Find where the given text appears and provide that cell's center as (x, y) coordinate. 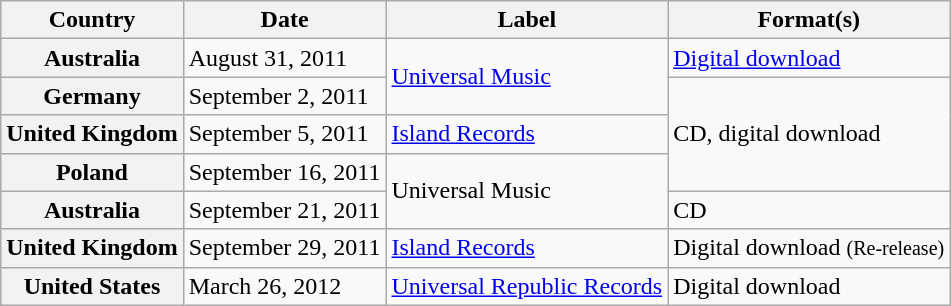
September 29, 2011 (284, 248)
Country (92, 20)
August 31, 2011 (284, 58)
CD, digital download (809, 134)
United States (92, 286)
Digital download (Re-release) (809, 248)
Format(s) (809, 20)
Universal Republic Records (527, 286)
Poland (92, 172)
March 26, 2012 (284, 286)
September 5, 2011 (284, 134)
September 16, 2011 (284, 172)
Germany (92, 96)
September 21, 2011 (284, 210)
Label (527, 20)
September 2, 2011 (284, 96)
Date (284, 20)
CD (809, 210)
